Identify which cell holds the provided text, then report its [X, Y] central coordinate. 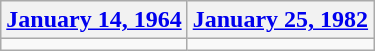
January 14, 1964 [94, 20]
January 25, 1982 [280, 20]
